Pinpoint the cell where the given text exists, returning its [x, y] midpoint coordinate. 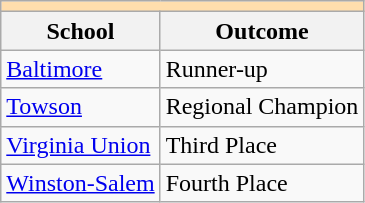
Towson [80, 107]
Outcome [262, 31]
School [80, 31]
Winston-Salem [80, 183]
Virginia Union [80, 145]
Fourth Place [262, 183]
Third Place [262, 145]
Baltimore [80, 69]
Runner-up [262, 69]
Regional Champion [262, 107]
